Determine the [X, Y] coordinate at the center of the cell enclosing the given text.  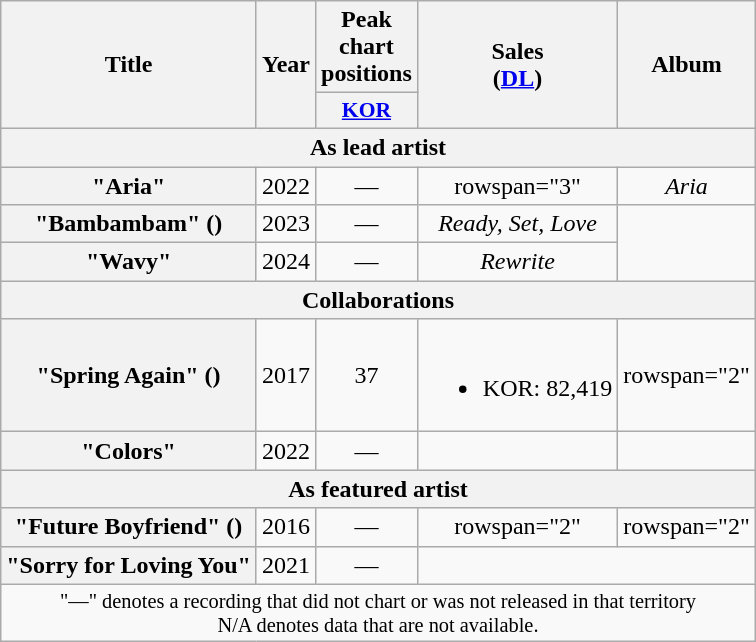
"Future Boyfriend" () [129, 527]
2024 [286, 262]
As featured artist [378, 489]
"Sorry for Loving You" [129, 565]
2016 [286, 527]
"Colors" [129, 451]
KOR [367, 111]
"Bambambam" () [129, 224]
Album [687, 65]
As lead artist [378, 147]
2023 [286, 224]
37 [367, 376]
"Spring Again" () [129, 376]
"Aria" [129, 185]
Rewrite [517, 262]
Collaborations [378, 300]
Sales(DL) [517, 65]
2017 [286, 376]
Peak chart positions [367, 47]
rowspan="3" [517, 185]
"Wavy" [129, 262]
"—" denotes a recording that did not chart or was not released in that territoryN/A denotes data that are not available. [378, 613]
Year [286, 65]
Aria [687, 185]
Ready, Set, Love [517, 224]
Title [129, 65]
2021 [286, 565]
KOR: 82,419 [517, 376]
